Identify which cell holds the provided text, then report its [X, Y] central coordinate. 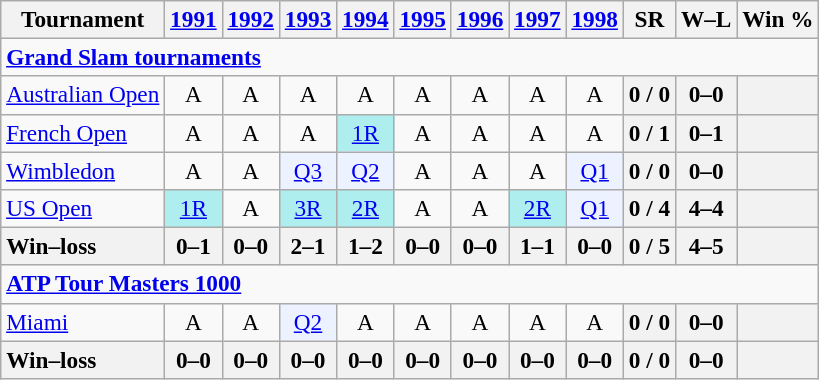
1994 [366, 19]
Wimbledon [83, 170]
1992 [250, 19]
1–2 [366, 246]
1996 [480, 19]
ATP Tour Masters 1000 [410, 284]
3R [308, 208]
SR [649, 19]
1993 [308, 19]
1–1 [538, 246]
Win % [778, 19]
W–L [706, 19]
Grand Slam tournaments [410, 57]
1995 [422, 19]
2–1 [308, 246]
Q3 [308, 170]
4–5 [706, 246]
French Open [83, 133]
1997 [538, 19]
4–4 [706, 208]
US Open [83, 208]
Miami [83, 322]
1991 [194, 19]
1998 [594, 19]
0 / 4 [649, 208]
0 / 1 [649, 133]
Tournament [83, 19]
Australian Open [83, 95]
0 / 5 [649, 246]
